Identify which cell holds the provided text, then report its (X, Y) central coordinate. 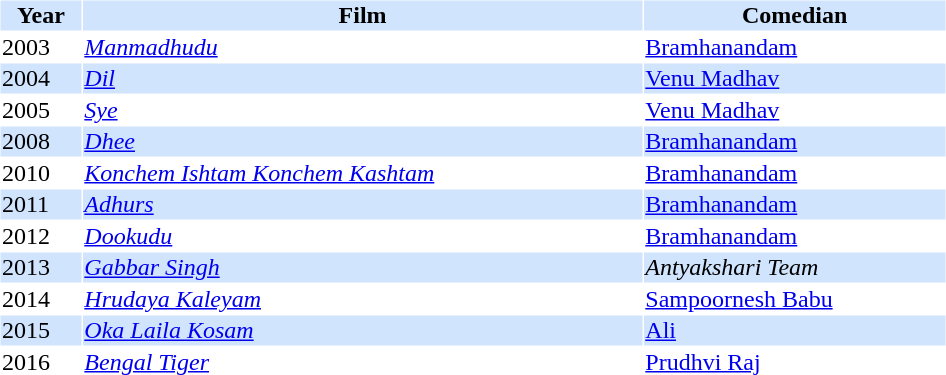
2004 (40, 79)
2010 (40, 173)
Konchem Ishtam Konchem Kashtam (362, 173)
Sye (362, 110)
Dookudu (362, 236)
Antyakshari Team (795, 267)
Manmadhudu (362, 47)
Dil (362, 79)
2008 (40, 141)
2012 (40, 236)
2011 (40, 205)
Ali (795, 331)
2005 (40, 110)
Adhurs (362, 205)
Dhee (362, 141)
2003 (40, 47)
2013 (40, 267)
Hrudaya Kaleyam (362, 299)
Oka Laila Kosam (362, 331)
Film (362, 15)
Year (40, 15)
Gabbar Singh (362, 267)
Sampoornesh Babu (795, 299)
2014 (40, 299)
2015 (40, 331)
Comedian (795, 15)
